Output the [x, y] coordinate of the center of the cell containing the given text.  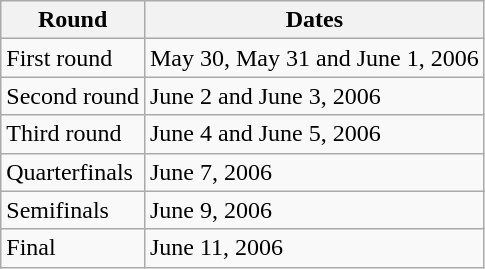
Semifinals [73, 210]
Second round [73, 96]
First round [73, 58]
Third round [73, 134]
June 9, 2006 [314, 210]
June 2 and June 3, 2006 [314, 96]
June 7, 2006 [314, 172]
Final [73, 248]
Dates [314, 20]
Round [73, 20]
June 4 and June 5, 2006 [314, 134]
May 30, May 31 and June 1, 2006 [314, 58]
Quarterfinals [73, 172]
June 11, 2006 [314, 248]
